Provide the [X, Y] coordinate of the cell's center where the given text is located.  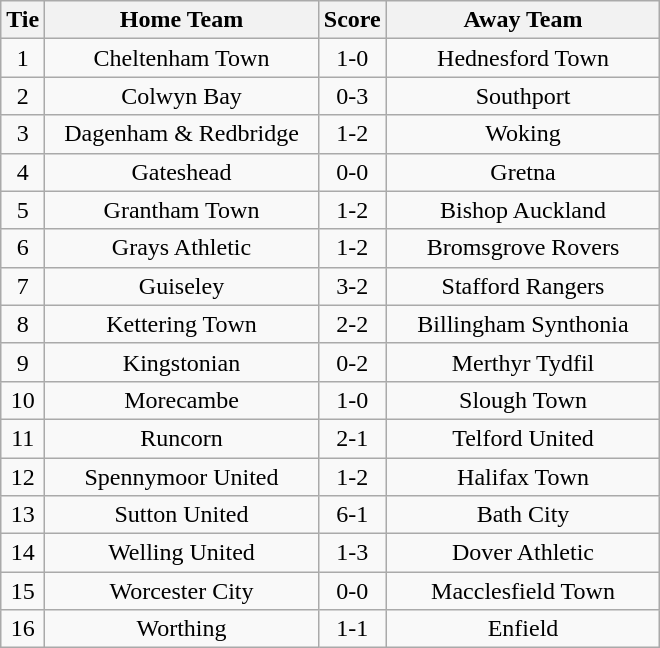
2-1 [352, 438]
1 [23, 58]
Guiseley [182, 286]
Worthing [182, 629]
1-1 [352, 629]
3-2 [352, 286]
3 [23, 134]
Slough Town [523, 400]
4 [23, 172]
Spennymoor United [182, 477]
Sutton United [182, 515]
Halifax Town [523, 477]
Dagenham & Redbridge [182, 134]
Merthyr Tydfil [523, 362]
Kingstonian [182, 362]
0-3 [352, 96]
Hednesford Town [523, 58]
9 [23, 362]
14 [23, 553]
Runcorn [182, 438]
Kettering Town [182, 324]
Colwyn Bay [182, 96]
Bath City [523, 515]
Worcester City [182, 591]
Gretna [523, 172]
11 [23, 438]
2-2 [352, 324]
10 [23, 400]
Woking [523, 134]
Telford United [523, 438]
Dover Athletic [523, 553]
Away Team [523, 20]
Billingham Synthonia [523, 324]
12 [23, 477]
5 [23, 210]
Score [352, 20]
Macclesfield Town [523, 591]
Bishop Auckland [523, 210]
Bromsgrove Rovers [523, 248]
15 [23, 591]
2 [23, 96]
Stafford Rangers [523, 286]
13 [23, 515]
Welling United [182, 553]
1-3 [352, 553]
8 [23, 324]
0-2 [352, 362]
6-1 [352, 515]
Grantham Town [182, 210]
6 [23, 248]
Cheltenham Town [182, 58]
Tie [23, 20]
Gateshead [182, 172]
Enfield [523, 629]
Home Team [182, 20]
7 [23, 286]
Morecambe [182, 400]
Grays Athletic [182, 248]
Southport [523, 96]
16 [23, 629]
